Determine the (x, y) coordinate at the center of the cell enclosing the given text.  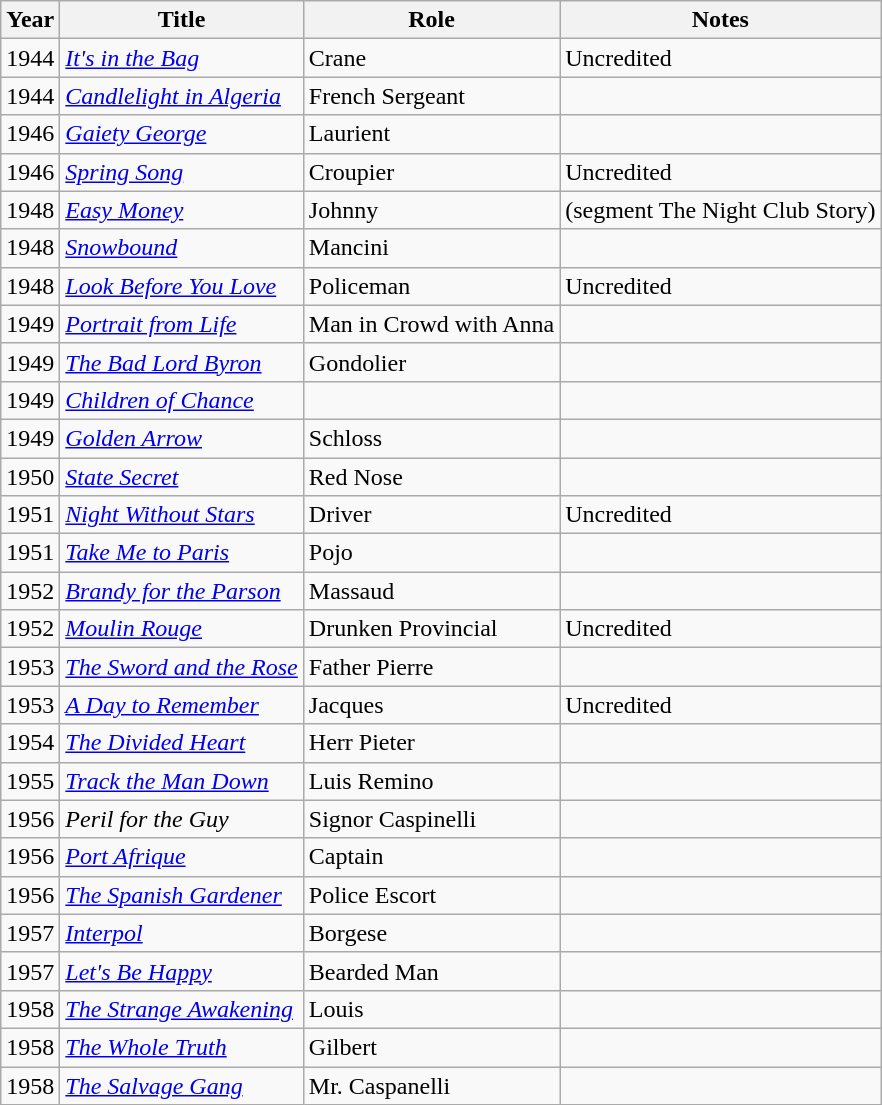
Track the Man Down (182, 781)
Take Me to Paris (182, 553)
Gondolier (431, 362)
Moulin Rouge (182, 629)
The Salvage Gang (182, 1085)
Crane (431, 58)
1954 (30, 743)
Look Before You Love (182, 286)
Interpol (182, 933)
Easy Money (182, 210)
Mr. Caspanelli (431, 1085)
Red Nose (431, 477)
Gilbert (431, 1047)
Police Escort (431, 895)
The Divided Heart (182, 743)
Croupier (431, 172)
The Strange Awakening (182, 1009)
Laurient (431, 134)
Father Pierre (431, 667)
Snowbound (182, 248)
Brandy for the Parson (182, 591)
State Secret (182, 477)
Johnny (431, 210)
Year (30, 20)
Signor Caspinelli (431, 819)
Role (431, 20)
A Day to Remember (182, 705)
The Whole Truth (182, 1047)
Candlelight in Algeria (182, 96)
Port Afrique (182, 857)
Children of Chance (182, 400)
Gaiety George (182, 134)
Drunken Provincial (431, 629)
Luis Remino (431, 781)
Captain (431, 857)
Portrait from Life (182, 324)
1955 (30, 781)
Peril for the Guy (182, 819)
French Sergeant (431, 96)
Borgese (431, 933)
The Sword and the Rose (182, 667)
Spring Song (182, 172)
Let's Be Happy (182, 971)
The Spanish Gardener (182, 895)
Herr Pieter (431, 743)
Night Without Stars (182, 515)
Bearded Man (431, 971)
Policeman (431, 286)
Man in Crowd with Anna (431, 324)
(segment The Night Club Story) (720, 210)
Mancini (431, 248)
Driver (431, 515)
Pojo (431, 553)
Golden Arrow (182, 438)
Massaud (431, 591)
Schloss (431, 438)
Jacques (431, 705)
The Bad Lord Byron (182, 362)
Louis (431, 1009)
Title (182, 20)
It's in the Bag (182, 58)
Notes (720, 20)
1950 (30, 477)
